Locate the cell with the specified text and output its (x, y) center coordinate. 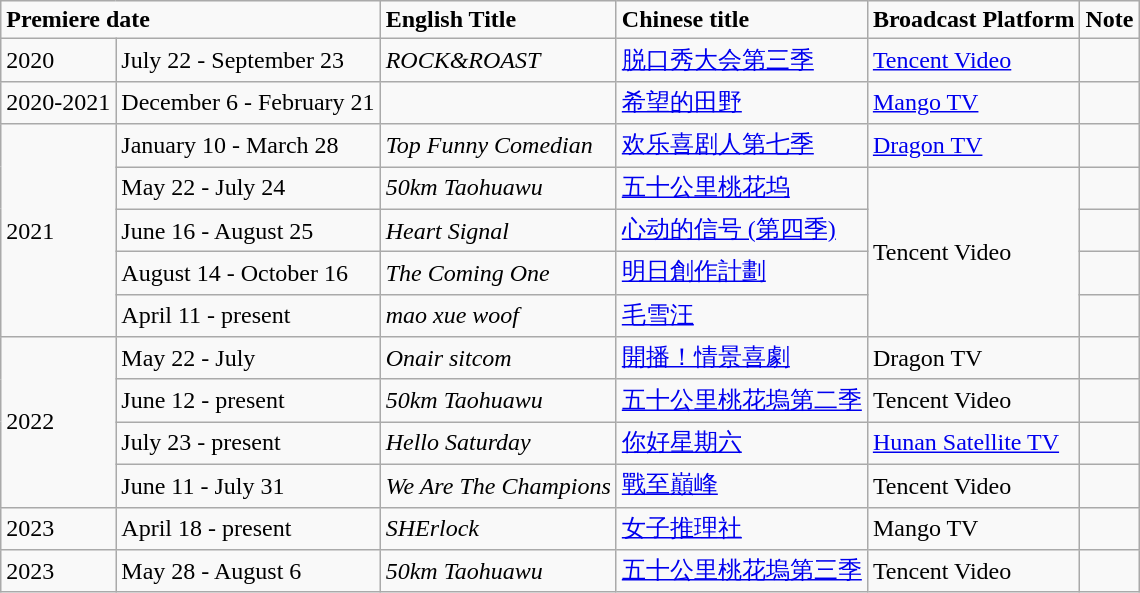
Note (1110, 20)
English Title (498, 20)
January 10 - March 28 (248, 146)
July 22 - September 23 (248, 60)
Chinese title (742, 20)
Hunan Satellite TV (974, 444)
開播！情景喜劇 (742, 358)
2020 (58, 60)
May 28 - August 6 (248, 572)
你好星期六 (742, 444)
June 11 - July 31 (248, 486)
Onair sitcom (498, 358)
July 23 - present (248, 444)
June 16 - August 25 (248, 230)
June 12 - present (248, 400)
欢乐喜剧人第七季 (742, 146)
May 22 - July (248, 358)
May 22 - July 24 (248, 188)
Premiere date (190, 20)
Broadcast Platform (974, 20)
SHErlock (498, 528)
五十公里桃花坞 (742, 188)
脱口秀大会第三季 (742, 60)
戰至巔峰 (742, 486)
女子推理社 (742, 528)
April 11 - present (248, 316)
August 14 - October 16 (248, 274)
明日創作計劃 (742, 274)
Top Funny Comedian (498, 146)
希望的田野 (742, 102)
The Coming One (498, 274)
Heart Signal (498, 230)
心动的信号 (第四季) (742, 230)
2021 (58, 230)
ROCK&ROAST (498, 60)
五十公里桃花塢第三季 (742, 572)
April 18 - present (248, 528)
毛雪汪 (742, 316)
2022 (58, 422)
Hello Saturday (498, 444)
2020-2021 (58, 102)
December 6 - February 21 (248, 102)
mao xue woof (498, 316)
五十公里桃花塢第二季 (742, 400)
We Are The Champions (498, 486)
